Extract the (X, Y) coordinate from the center of the cell holding the provided text.  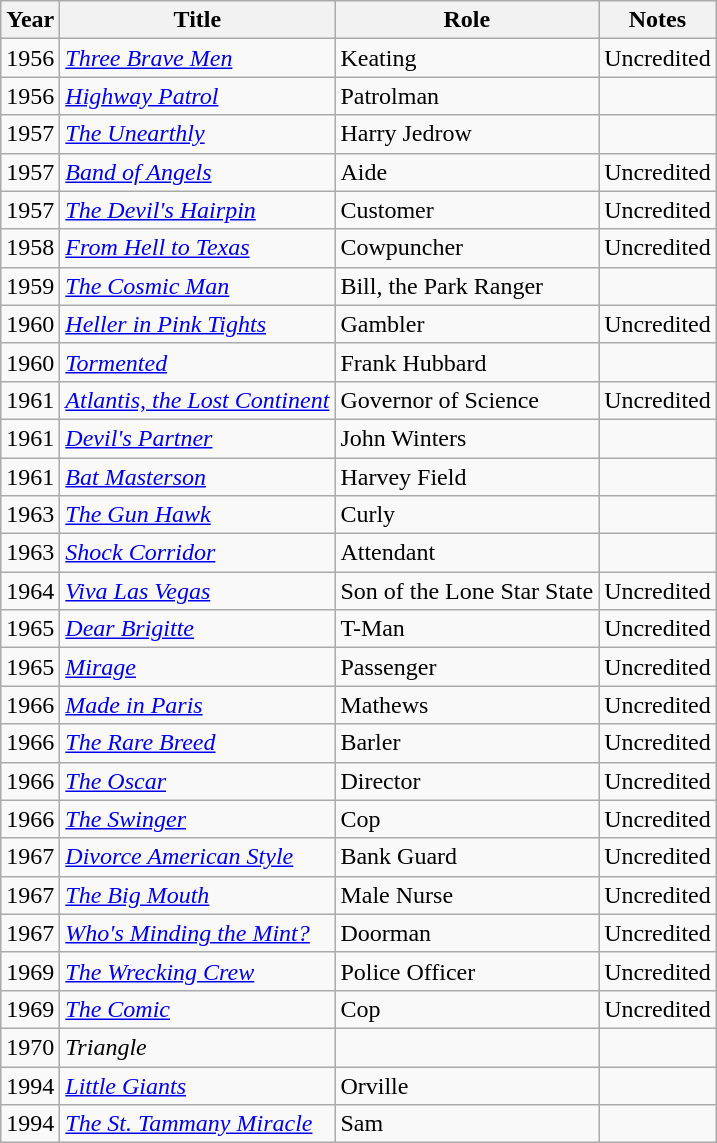
Barler (467, 743)
Harvey Field (467, 477)
Harry Jedrow (467, 134)
Notes (658, 20)
Highway Patrol (198, 96)
1964 (30, 591)
Heller in Pink Tights (198, 324)
The Rare Breed (198, 743)
Bank Guard (467, 857)
T-Man (467, 629)
Tormented (198, 362)
Dear Brigitte (198, 629)
The Swinger (198, 819)
Divorce American Style (198, 857)
Bill, the Park Ranger (467, 286)
Governor of Science (467, 400)
Patrolman (467, 96)
Passenger (467, 667)
Orville (467, 1085)
Devil's Partner (198, 438)
Who's Minding the Mint? (198, 933)
Attendant (467, 553)
Keating (467, 58)
John Winters (467, 438)
Mathews (467, 705)
Title (198, 20)
Male Nurse (467, 895)
Director (467, 781)
Little Giants (198, 1085)
Son of the Lone Star State (467, 591)
1970 (30, 1047)
Role (467, 20)
Aide (467, 172)
Band of Angels (198, 172)
The St. Tammany Miracle (198, 1124)
Mirage (198, 667)
The Gun Hawk (198, 515)
Shock Corridor (198, 553)
The Unearthly (198, 134)
The Devil's Hairpin (198, 210)
The Big Mouth (198, 895)
Curly (467, 515)
From Hell to Texas (198, 248)
Customer (467, 210)
The Oscar (198, 781)
1958 (30, 248)
Police Officer (467, 971)
Doorman (467, 933)
The Comic (198, 1009)
Cowpuncher (467, 248)
Viva Las Vegas (198, 591)
Triangle (198, 1047)
Bat Masterson (198, 477)
Sam (467, 1124)
Three Brave Men (198, 58)
Made in Paris (198, 705)
The Cosmic Man (198, 286)
Year (30, 20)
Frank Hubbard (467, 362)
Gambler (467, 324)
1959 (30, 286)
Atlantis, the Lost Continent (198, 400)
The Wrecking Crew (198, 971)
